Find where the given text appears and provide that cell's center as [X, Y] coordinate. 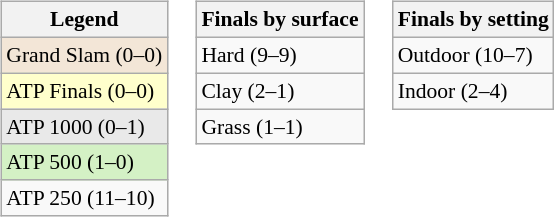
Indoor (2–4) [474, 91]
ATP 1000 (0–1) [84, 127]
ATP 250 (11–10) [84, 198]
Finals by surface [280, 20]
Clay (2–1) [280, 91]
ATP Finals (0–0) [84, 91]
Hard (9–9) [280, 55]
Legend [84, 20]
Grass (1–1) [280, 127]
Outdoor (10–7) [474, 55]
Finals by setting [474, 20]
Grand Slam (0–0) [84, 55]
ATP 500 (1–0) [84, 162]
